Extract the [x, y] coordinate from the center of the cell holding the provided text.  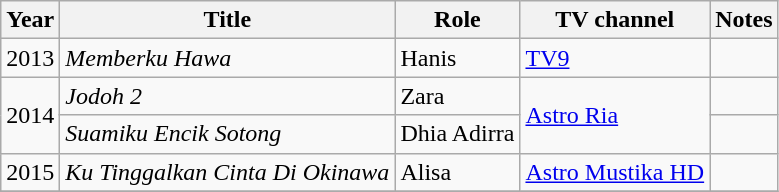
2013 [30, 58]
Alisa [458, 172]
Year [30, 20]
Hanis [458, 58]
Title [228, 20]
Dhia Adirra [458, 134]
2015 [30, 172]
Ku Tinggalkan Cinta Di Okinawa [228, 172]
TV9 [615, 58]
2014 [30, 115]
Astro Mustika HD [615, 172]
Jodoh 2 [228, 96]
Zara [458, 96]
Astro Ria [615, 115]
TV channel [615, 20]
Notes [744, 20]
Suamiku Encik Sotong [228, 134]
Role [458, 20]
Memberku Hawa [228, 58]
